Scan for the cell matching the given text and deliver its (x, y) coordinate at center. 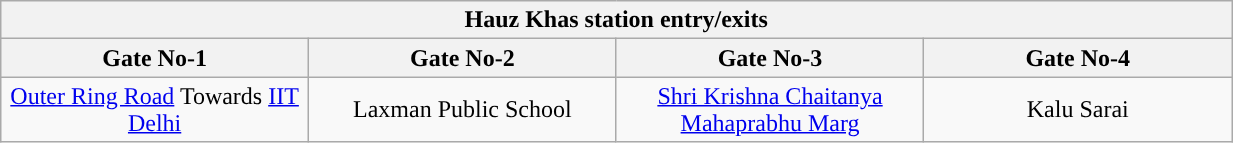
Outer Ring Road Towards IIT Delhi (155, 110)
Gate No-4 (1078, 58)
Hauz Khas station entry/exits (616, 20)
Shri Krishna Chaitanya Mahaprabhu Marg (770, 110)
Gate No-1 (155, 58)
Gate No-3 (770, 58)
Laxman Public School (462, 110)
Gate No-2 (462, 58)
Kalu Sarai (1078, 110)
